Detect which cell encompasses the target text, then output its (X, Y) center coordinate. 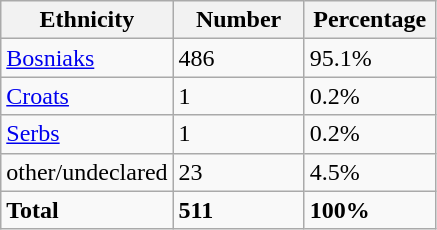
other/undeclared (87, 172)
486 (238, 58)
Bosniaks (87, 58)
511 (238, 210)
Croats (87, 96)
Percentage (370, 20)
95.1% (370, 58)
23 (238, 172)
100% (370, 210)
Ethnicity (87, 20)
4.5% (370, 172)
Number (238, 20)
Serbs (87, 134)
Total (87, 210)
